Return the (x, y) coordinate for the center point of the cell that contains the specified text.  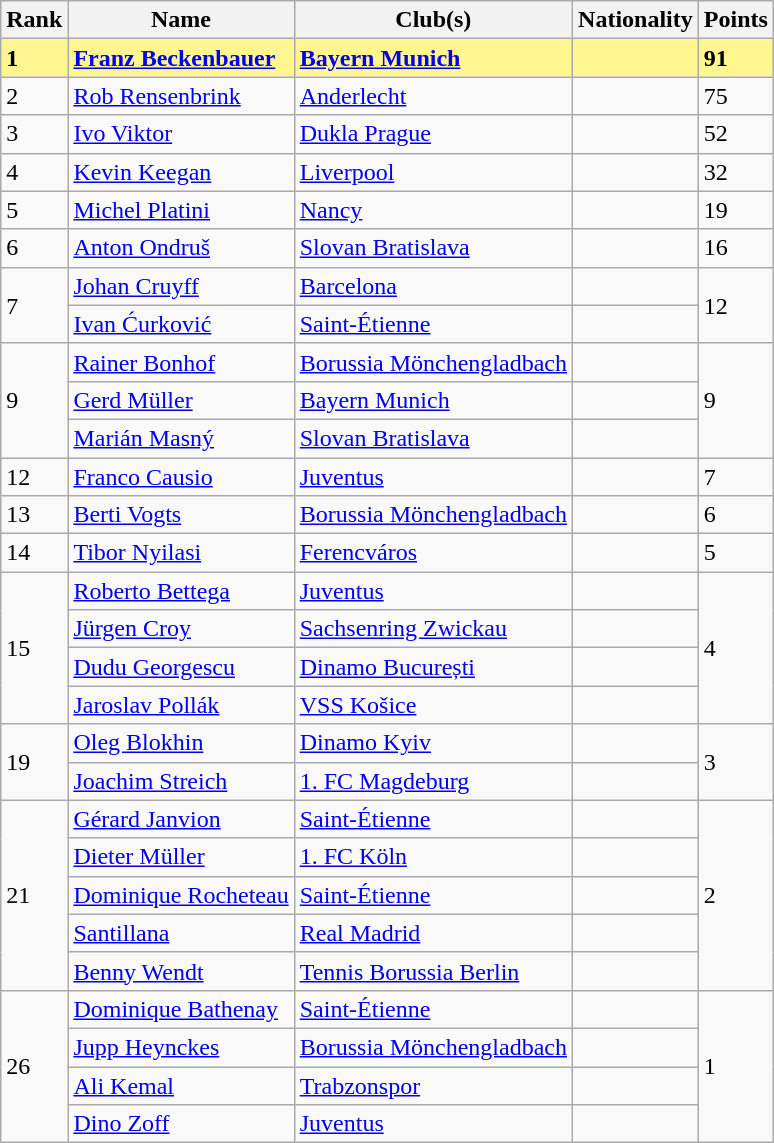
Rainer Bonhof (181, 362)
Joachim Streich (181, 781)
Rank (34, 20)
91 (736, 58)
Berti Vogts (181, 515)
Trabzonspor (433, 1085)
Dominique Rocheteau (181, 895)
Real Madrid (433, 933)
32 (736, 172)
Marián Masný (181, 438)
16 (736, 248)
Dino Zoff (181, 1124)
Name (181, 20)
1. FC Magdeburg (433, 781)
14 (34, 553)
Dinamo București (433, 667)
Jaroslav Pollák (181, 705)
Anderlecht (433, 96)
Points (736, 20)
Nationality (636, 20)
52 (736, 134)
26 (34, 1066)
Gérard Janvion (181, 819)
Ali Kemal (181, 1085)
Liverpool (433, 172)
Ivo Viktor (181, 134)
15 (34, 648)
Nancy (433, 210)
Dukla Prague (433, 134)
Anton Ondruš (181, 248)
13 (34, 515)
Franco Causio (181, 477)
1. FC Köln (433, 857)
Oleg Blokhin (181, 743)
75 (736, 96)
Franz Beckenbauer (181, 58)
Dominique Bathenay (181, 1009)
Johan Cruyff (181, 286)
Roberto Bettega (181, 591)
Benny Wendt (181, 971)
Jürgen Croy (181, 629)
21 (34, 895)
VSS Košice (433, 705)
Tibor Nyilasi (181, 553)
Ferencváros (433, 553)
Sachsenring Zwickau (433, 629)
Jupp Heynckes (181, 1047)
Ivan Ćurković (181, 324)
Dudu Georgescu (181, 667)
Club(s) (433, 20)
Santillana (181, 933)
Dinamo Kyiv (433, 743)
Dieter Müller (181, 857)
Michel Platini (181, 210)
Rob Rensenbrink (181, 96)
Tennis Borussia Berlin (433, 971)
Kevin Keegan (181, 172)
Barcelona (433, 286)
Gerd Müller (181, 400)
